Return (x, y) of the center of cell containing provided text 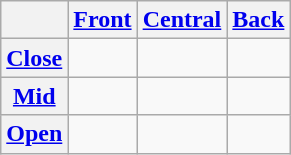
Back (258, 20)
Central (182, 20)
Close (34, 58)
Front (102, 20)
Open (34, 134)
Mid (34, 96)
